Extract the (x, y) coordinate from the center of the cell holding the provided text.  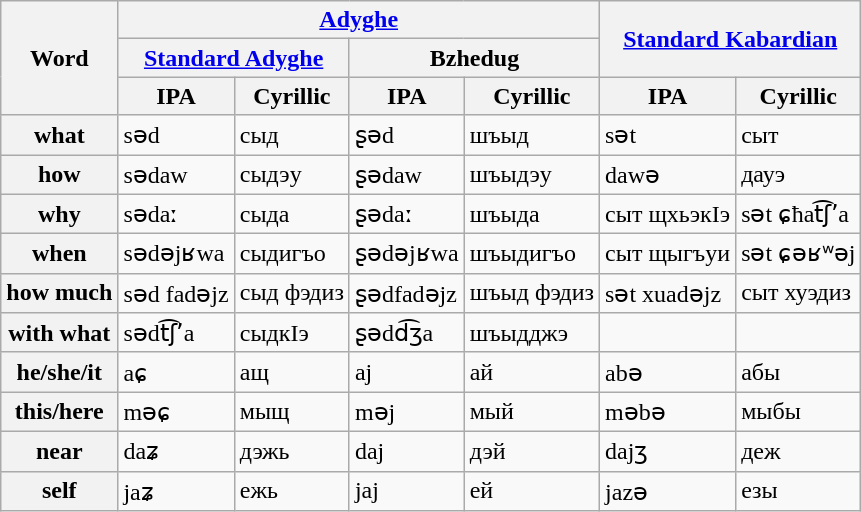
дэй (532, 451)
with what (60, 333)
абы (798, 372)
jazə (668, 491)
езы (798, 491)
сыт щхьэкIэ (668, 214)
daʑ (176, 451)
сыт (798, 135)
this/here (60, 412)
sədaː (176, 214)
when (60, 254)
сыдкIэ (292, 333)
мыщ (292, 412)
деж (798, 451)
ʂədaw (406, 174)
шъыдджэ (532, 333)
ащ (292, 372)
səd fadəjz (176, 293)
ʂəd (406, 135)
məbə (668, 412)
сыт хуэдиз (798, 293)
aj (406, 372)
мыбы (798, 412)
dajʒ (668, 451)
мый (532, 412)
daj (406, 451)
jaj (406, 491)
jaʑ (176, 491)
sədt͡ʃʼa (176, 333)
ʂədfadəjz (406, 293)
шъыдигъо (532, 254)
шъыд (532, 135)
шъыдэу (532, 174)
сыдигъо (292, 254)
сыда (292, 214)
ай (532, 372)
дэжь (292, 451)
sət ɕəʁʷəj (798, 254)
sət ɕħat͡ʃʼa (798, 214)
сыдэу (292, 174)
sət (668, 135)
ежь (292, 491)
ей (532, 491)
aɕ (176, 372)
сыт щыгъуи (668, 254)
ʂədd͡ʒa (406, 333)
Standard Kabardian (730, 39)
what (60, 135)
abə (668, 372)
məj (406, 412)
sət xuadəjz (668, 293)
сыд фэдиз (292, 293)
how (60, 174)
шъыд фэдиз (532, 293)
sədaw (176, 174)
ʂədəjʁwa (406, 254)
near (60, 451)
dawə (668, 174)
səd (176, 135)
why (60, 214)
ʂədaː (406, 214)
дауэ (798, 174)
Adyghe (359, 20)
məɕ (176, 412)
шъыда (532, 214)
sədəjʁwa (176, 254)
self (60, 491)
Word (60, 58)
сыд (292, 135)
Standard Adyghe (234, 58)
how much (60, 293)
he/she/it (60, 372)
Bzhedug (474, 58)
